Determine the (X, Y) coordinate at the center of the cell enclosing the given text.  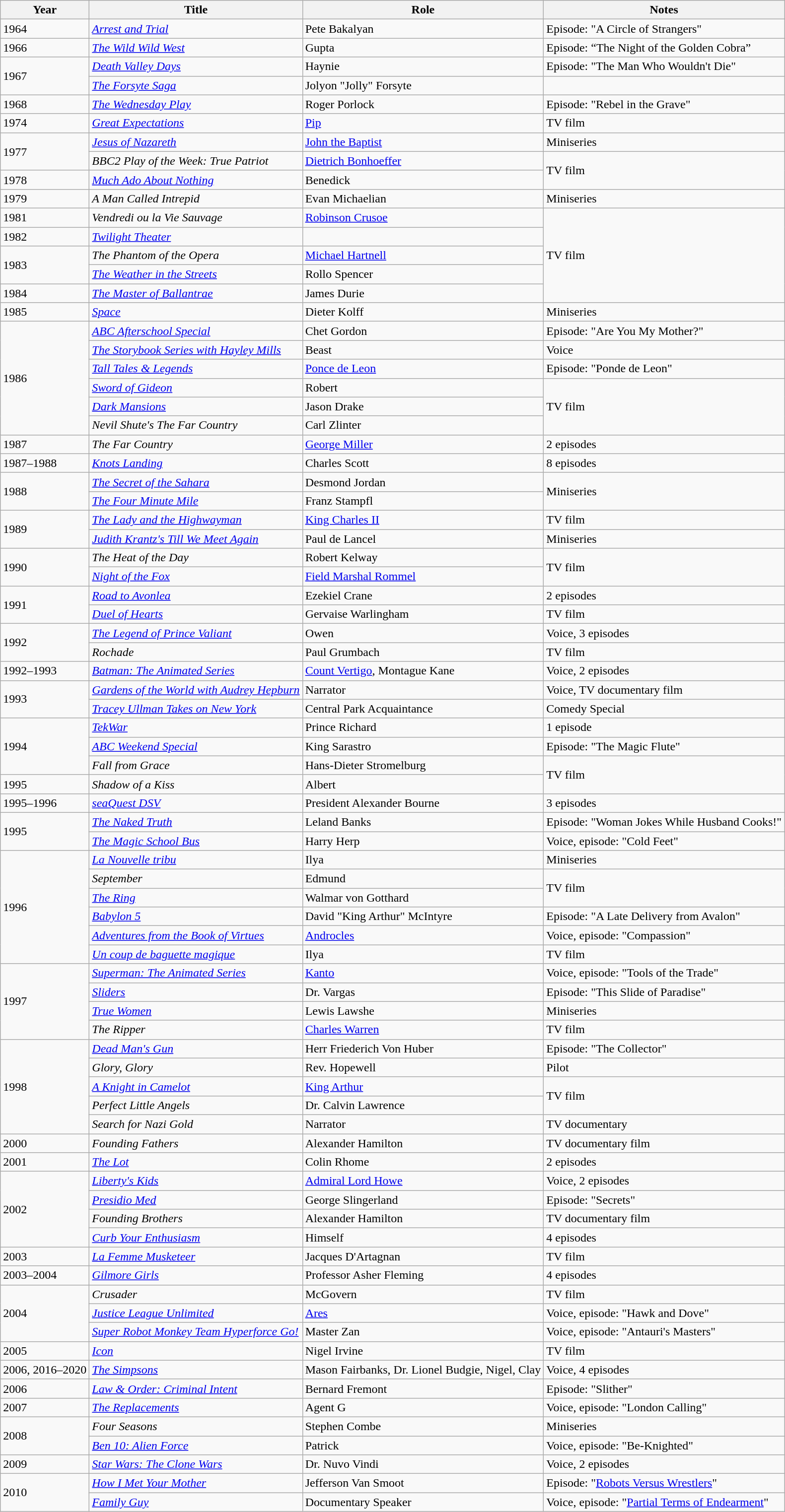
Founding Fathers (196, 1143)
Tracey Ullman Takes on New York (196, 709)
TV documentary (664, 1124)
Star Wars: The Clone Wars (196, 1464)
Episode: "The Collector" (664, 1049)
Voice, episode: "Cold Feet" (664, 841)
1974 (45, 123)
Jacques D'Artagnan (423, 1256)
2007 (45, 1407)
Voice, 4 episodes (664, 1370)
Voice, episode: "Partial Terms of Endearment" (664, 1502)
1990 (45, 567)
2004 (45, 1313)
Episode: "Rebel in the Grave" (664, 104)
Robinson Crusoe (423, 217)
1964 (45, 29)
Judith Krantz's Till We Meet Again (196, 538)
1994 (45, 746)
2009 (45, 1464)
3 episodes (664, 803)
Leland Banks (423, 822)
Notes (664, 10)
Voice, episode: "Hawk and Dove" (664, 1313)
Tall Tales & Legends (196, 369)
2005 (45, 1351)
The Legend of Prince Valiant (196, 633)
Voice, TV documentary film (664, 690)
Curb Your Enthusiasm (196, 1238)
The Ripper (196, 1030)
Voice (664, 350)
Owen (423, 633)
The Master of Ballantrae (196, 293)
1998 (45, 1086)
La Femme Musketeer (196, 1256)
1993 (45, 699)
Family Guy (196, 1502)
A Knight in Camelot (196, 1086)
Title (196, 10)
Death Valley Days (196, 66)
1986 (45, 378)
Lewis Lawshe (423, 1011)
Michael Hartnell (423, 256)
The Wild Wild West (196, 48)
Episode: "A Circle of Strangers" (664, 29)
Jesus of Nazareth (196, 142)
Paul Grumbach (423, 652)
Justice League Unlimited (196, 1313)
James Durie (423, 293)
1979 (45, 198)
Androcles (423, 935)
David "King Arthur" McIntyre (423, 917)
The Heat of the Day (196, 558)
Four Seasons (196, 1426)
Charles Warren (423, 1030)
1992 (45, 643)
Voice, episode: "Tools of the Trade" (664, 973)
Episode: “The Night of the Golden Cobra” (664, 48)
1984 (45, 293)
Gardens of the World with Audrey Hepburn (196, 690)
Episode: "Slither" (664, 1388)
2003 (45, 1256)
1987 (45, 444)
King Charles II (423, 520)
Albert (423, 784)
Jefferson Van Smoot (423, 1483)
Episode: "The Magic Flute" (664, 746)
1967 (45, 76)
The Four Minute Mile (196, 501)
Voice, episode: "Be-Knighted" (664, 1446)
The Replacements (196, 1407)
Dark Mansions (196, 406)
Edmund (423, 879)
TekWar (196, 727)
Ares (423, 1313)
Professor Asher Fleming (423, 1275)
How I Met Your Mother (196, 1483)
Stephen Combe (423, 1426)
Pilot (664, 1067)
September (196, 879)
Kanto (423, 973)
1985 (45, 312)
The Magic School Bus (196, 841)
Glory, Glory (196, 1067)
Voice, episode: "London Calling" (664, 1407)
Patrick (423, 1446)
Episode: "Ponde de Leon" (664, 369)
Ben 10: Alien Force (196, 1446)
2003–2004 (45, 1275)
2008 (45, 1436)
Beast (423, 350)
Admiral Lord Howe (423, 1181)
Robert (423, 388)
Search for Nazi Gold (196, 1124)
1978 (45, 180)
Nigel Irvine (423, 1351)
Agent G (423, 1407)
Episode: "Woman Jokes While Husband Cooks!" (664, 822)
Episode: "Secrets" (664, 1200)
Documentary Speaker (423, 1502)
1997 (45, 1001)
1996 (45, 907)
Presidio Med (196, 1200)
Charles Scott (423, 463)
Chet Gordon (423, 331)
2001 (45, 1162)
BBC2 Play of the Week: True Patriot (196, 161)
Franz Stampfl (423, 501)
Road to Avonlea (196, 595)
President Alexander Bourne (423, 803)
Central Park Acquaintance (423, 709)
1968 (45, 104)
Shadow of a Kiss (196, 784)
Haynie (423, 66)
Robert Kelway (423, 558)
The Secret of the Sahara (196, 482)
Benedick (423, 180)
A Man Called Intrepid (196, 198)
Jolyon "Jolly" Forsyte (423, 85)
Episode: "The Man Who Wouldn't Die" (664, 66)
The Wednesday Play (196, 104)
Harry Herp (423, 841)
8 episodes (664, 463)
Gervaise Warlingham (423, 614)
McGovern (423, 1294)
Duel of Hearts (196, 614)
The Storybook Series with Hayley Mills (196, 350)
Vendredi ou la Vie Sauvage (196, 217)
Super Robot Monkey Team Hyperforce Go! (196, 1332)
2010 (45, 1493)
George Miller (423, 444)
2006, 2016–2020 (45, 1370)
Ezekiel Crane (423, 595)
Dead Man's Gun (196, 1049)
Batman: The Animated Series (196, 671)
The Naked Truth (196, 822)
Count Vertigo, Montague Kane (423, 671)
1966 (45, 48)
Gupta (423, 48)
1977 (45, 151)
Perfect Little Angels (196, 1105)
Great Expectations (196, 123)
Gilmore Girls (196, 1275)
Adventures from the Book of Virtues (196, 935)
Sword of Gideon (196, 388)
Role (423, 10)
Pete Bakalyan (423, 29)
The Weather in the Streets (196, 274)
The Phantom of the Opera (196, 256)
1987–1988 (45, 463)
Colin Rhome (423, 1162)
Desmond Jordan (423, 482)
Founding Brothers (196, 1219)
Fall from Grace (196, 765)
Pip (423, 123)
Episode: "This Slide of Paradise" (664, 992)
1 episode (664, 727)
Much Ado About Nothing (196, 180)
Dietrich Bonhoeffer (423, 161)
Voice, 3 episodes (664, 633)
2000 (45, 1143)
Herr Friederich Von Huber (423, 1049)
1983 (45, 265)
1989 (45, 529)
The Simpsons (196, 1370)
Hans-Dieter Stromelburg (423, 765)
Rev. Hopewell (423, 1067)
Evan Michaelian (423, 198)
Carl Zlinter (423, 425)
Law & Order: Criminal Intent (196, 1388)
Master Zan (423, 1332)
Prince Richard (423, 727)
George Slingerland (423, 1200)
Walmar von Gotthard (423, 898)
John the Baptist (423, 142)
1988 (45, 491)
Episode: "Are You My Mother?" (664, 331)
Space (196, 312)
Dr. Vargas (423, 992)
Twilight Theater (196, 237)
1991 (45, 605)
1981 (45, 217)
Knots Landing (196, 463)
Episode: "A Late Delivery from Avalon" (664, 917)
Paul de Lancel (423, 538)
Dr. Calvin Lawrence (423, 1105)
King Arthur (423, 1086)
The Ring (196, 898)
Year (45, 10)
Comedy Special (664, 709)
Mason Fairbanks, Dr. Lionel Budgie, Nigel, Clay (423, 1370)
Arrest and Trial (196, 29)
The Forsyte Saga (196, 85)
The Lot (196, 1162)
Voice, episode: "Antauri's Masters" (664, 1332)
Crusader (196, 1294)
Sliders (196, 992)
Babylon 5 (196, 917)
Rollo Spencer (423, 274)
Icon (196, 1351)
Episode: "Robots Versus Wrestlers" (664, 1483)
Bernard Fremont (423, 1388)
King Sarastro (423, 746)
The Lady and the Highwayman (196, 520)
2002 (45, 1209)
1982 (45, 237)
1995–1996 (45, 803)
La Nouvelle tribu (196, 860)
Superman: The Animated Series (196, 973)
ABC Weekend Special (196, 746)
Dieter Kolff (423, 312)
1992–1993 (45, 671)
Rochade (196, 652)
Nevil Shute's The Far Country (196, 425)
seaQuest DSV (196, 803)
ABC Afterschool Special (196, 331)
Jason Drake (423, 406)
Ponce de Leon (423, 369)
The Far Country (196, 444)
2006 (45, 1388)
Roger Porlock (423, 104)
Night of the Fox (196, 577)
True Women (196, 1011)
Field Marshal Rommel (423, 577)
Dr. Nuvo Vindi (423, 1464)
Liberty's Kids (196, 1181)
Himself (423, 1238)
Voice, episode: "Compassion" (664, 935)
Un coup de baguette magique (196, 954)
